Detect which cell encompasses the target text, then output its [x, y] center coordinate. 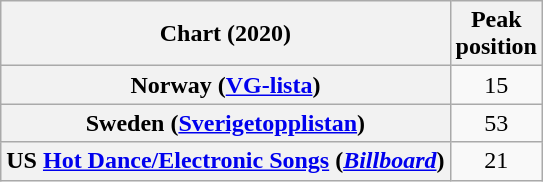
Peakposition [496, 34]
53 [496, 123]
Sweden (Sverigetopplistan) [226, 123]
Norway (VG-lista) [226, 85]
21 [496, 161]
15 [496, 85]
Chart (2020) [226, 34]
US Hot Dance/Electronic Songs (Billboard) [226, 161]
